Capture the cell that displays the provided text and extract its [X, Y] central coordinate. 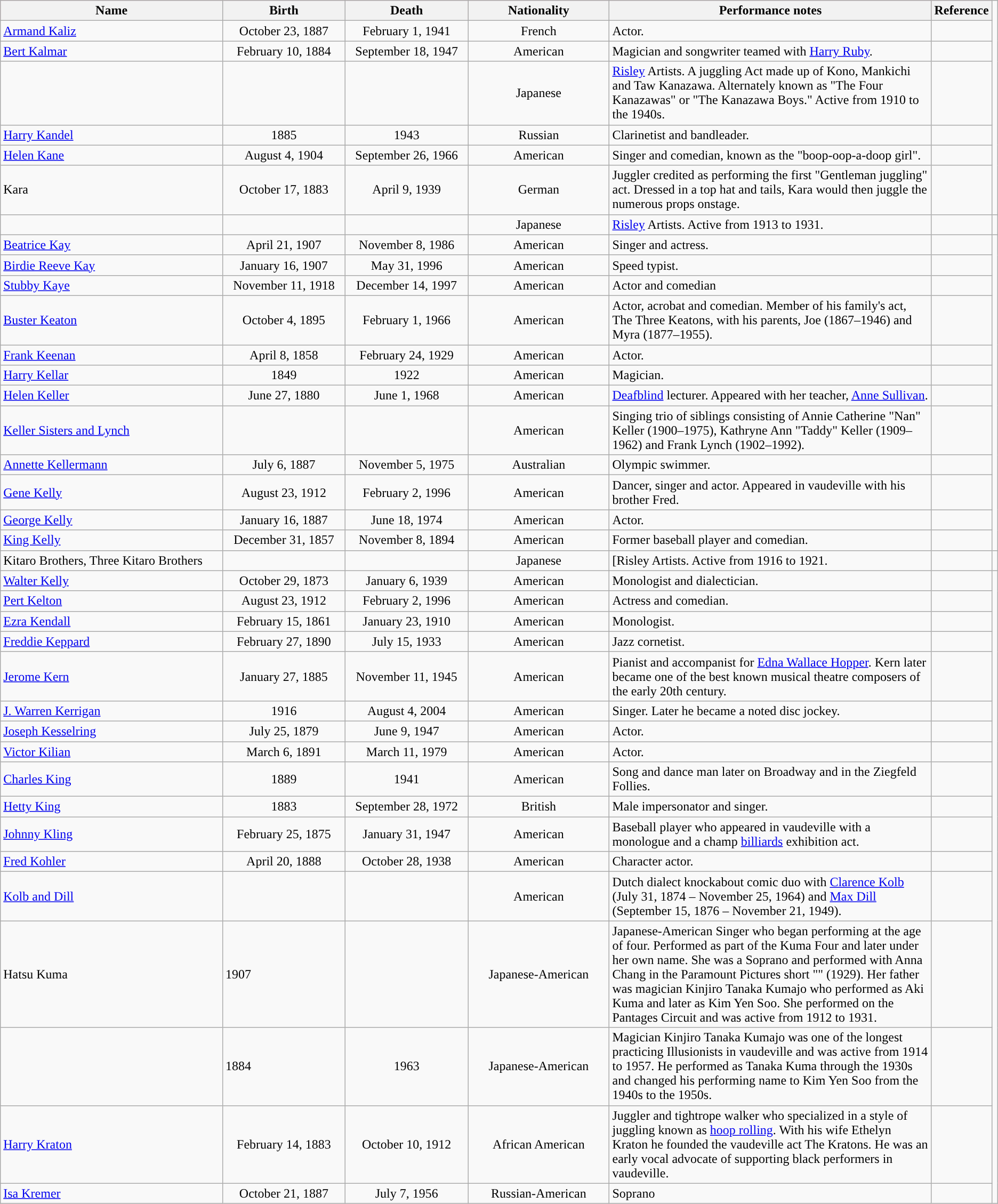
February 10, 1884 [284, 51]
1889 [284, 780]
July 6, 1887 [284, 465]
January 16, 1887 [284, 520]
November 8, 1986 [407, 245]
Charles King [112, 780]
Singer. Later he became a noted disc jockey. [770, 711]
1883 [284, 807]
1941 [407, 780]
Singing trio of siblings consisting of Annie Catherine "Nan" Keller (1900–1975), Kathryne Ann "Taddy" Keller (1909–1962) and Frank Lynch (1902–1992). [770, 430]
British [538, 807]
Freddie Keppard [112, 641]
Soprano [770, 1193]
August 4, 2004 [407, 711]
March 6, 1891 [284, 751]
1884 [284, 1066]
April 20, 1888 [284, 862]
Magician. [770, 375]
Singer and actress. [770, 245]
Death [407, 11]
Helen Kane [112, 155]
Performance notes [770, 11]
Harry Kraton [112, 1144]
January 31, 1947 [407, 834]
September 26, 1966 [407, 155]
November 11, 1945 [407, 676]
Clarinetist and bandleader. [770, 135]
Song and dance man later on Broadway and in the Ziegfeld Follies. [770, 780]
Juggler credited as performing the first "Gentleman juggling" act. Dressed in a top hat and tails, Kara would then juggle the numerous props onstage. [770, 190]
Harry Kandel [112, 135]
Dancer, singer and actor. Appeared in vaudeville with his brother Fred. [770, 493]
Armand Kaliz [112, 31]
Jazz cornetist. [770, 641]
Deafblind lecturer. Appeared with her teacher, Anne Sullivan. [770, 396]
October 10, 1912 [407, 1144]
Actor, acrobat and comedian. Member of his family's act, The Three Keatons, with his parents, Joe (1867–1946) and Myra (1877–1955). [770, 320]
1916 [284, 711]
African American [538, 1144]
February 24, 1929 [407, 355]
December 31, 1857 [284, 540]
Monologist and dialectician. [770, 581]
April 8, 1858 [284, 355]
Actress and comedian. [770, 601]
November 5, 1975 [407, 465]
June 18, 1974 [407, 520]
Character actor. [770, 862]
Walter Kelly [112, 581]
Name [112, 11]
J. Warren Kerrigan [112, 711]
1885 [284, 135]
Frank Keenan [112, 355]
June 9, 1947 [407, 731]
Russian-American [538, 1193]
June 1, 1968 [407, 396]
King Kelly [112, 540]
Nationality [538, 11]
August 4, 1904 [284, 155]
Russian [538, 135]
Baseball player who appeared in vaudeville with a monologue and a champ billiards exhibition act. [770, 834]
February 1, 1941 [407, 31]
Former baseball player and comedian. [770, 540]
Hetty King [112, 807]
Kolb and Dill [112, 896]
Olympic swimmer. [770, 465]
Bert Kalmar [112, 51]
Birth [284, 11]
Joseph Kesselring [112, 731]
Annette Kellermann [112, 465]
Jerome Kern [112, 676]
Kitaro Brothers, Three Kitaro Brothers [112, 560]
November 11, 1918 [284, 285]
October 29, 1873 [284, 581]
Birdie Reeve Kay [112, 265]
Helen Keller [112, 396]
1849 [284, 375]
French [538, 31]
October 23, 1887 [284, 31]
Buster Keaton [112, 320]
Monologist. [770, 621]
September 28, 1972 [407, 807]
November 8, 1894 [407, 540]
October 28, 1938 [407, 862]
Magician and songwriter teamed with Harry Ruby. [770, 51]
September 18, 1947 [407, 51]
Pianist and accompanist for Edna Wallace Hopper. Kern later became one of the best known musical theatre composers of the early 20th century. [770, 676]
January 27, 1885 [284, 676]
Fred Kohler [112, 862]
Keller Sisters and Lynch [112, 430]
July 25, 1879 [284, 731]
February 14, 1883 [284, 1144]
January 6, 1939 [407, 581]
1963 [407, 1066]
Victor Kilian [112, 751]
Reference [962, 11]
Speed typist. [770, 265]
Dutch dialect knockabout comic duo with Clarence Kolb (July 31, 1874 – November 25, 1964) and Max Dill (September 15, 1876 – November 21, 1949). [770, 896]
January 16, 1907 [284, 265]
July 7, 1956 [407, 1193]
George Kelly [112, 520]
Risley Artists. Active from 1913 to 1931. [770, 224]
Stubby Kaye [112, 285]
German [538, 190]
April 21, 1907 [284, 245]
Male impersonator and singer. [770, 807]
Pert Kelton [112, 601]
October 21, 1887 [284, 1193]
Isa Kremer [112, 1193]
1907 [284, 974]
December 14, 1997 [407, 285]
Gene Kelly [112, 493]
January 23, 1910 [407, 621]
March 11, 1979 [407, 751]
Actor and comedian [770, 285]
October 4, 1895 [284, 320]
1943 [407, 135]
Harry Kellar [112, 375]
Ezra Kendall [112, 621]
February 27, 1890 [284, 641]
Beatrice Kay [112, 245]
April 9, 1939 [407, 190]
Johnny Kling [112, 834]
Australian [538, 465]
May 31, 1996 [407, 265]
Singer and comedian, known as the "boop-oop-a-doop girl". [770, 155]
Hatsu Kuma [112, 974]
Kara [112, 190]
October 17, 1883 [284, 190]
[Risley Artists. Active from 1916 to 1921. [770, 560]
1922 [407, 375]
February 15, 1861 [284, 621]
June 27, 1880 [284, 396]
February 25, 1875 [284, 834]
July 15, 1933 [407, 641]
February 1, 1966 [407, 320]
